For the text-containing cell, return its midpoint in [x, y] coordinate format. 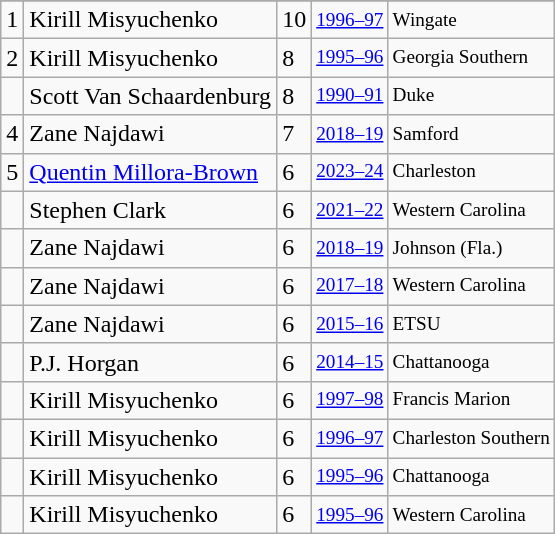
Georgia Southern [471, 58]
Francis Marion [471, 400]
Duke [471, 96]
Stephen Clark [150, 210]
2 [12, 58]
ETSU [471, 324]
1 [12, 20]
Charleston Southern [471, 438]
2015–16 [350, 324]
Samford [471, 134]
2017–18 [350, 286]
4 [12, 134]
Charleston [471, 172]
2021–22 [350, 210]
1990–91 [350, 96]
7 [294, 134]
P.J. Horgan [150, 362]
5 [12, 172]
1997–98 [350, 400]
2023–24 [350, 172]
10 [294, 20]
Quentin Millora-Brown [150, 172]
Scott Van Schaardenburg [150, 96]
Wingate [471, 20]
2014–15 [350, 362]
Johnson (Fla.) [471, 248]
